Capture the cell that displays the provided text and extract its (x, y) central coordinate. 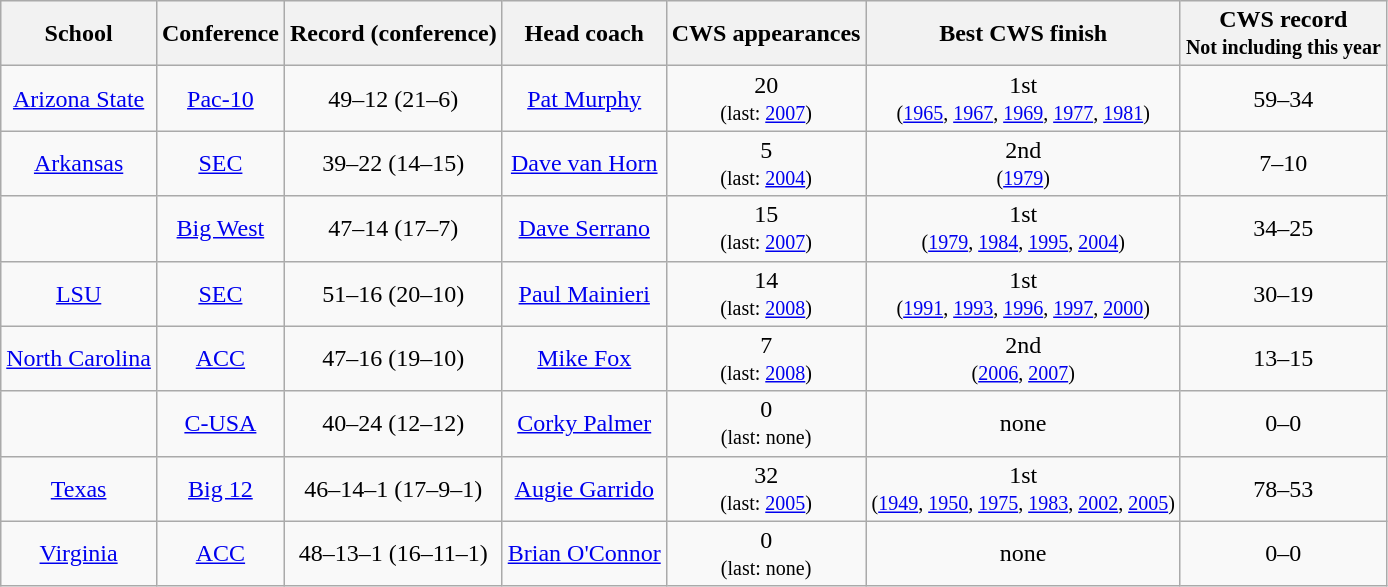
Dave van Horn (584, 164)
Pac-10 (220, 98)
59–34 (1283, 98)
Corky Palmer (584, 424)
30–19 (1283, 294)
39–22 (14–15) (393, 164)
2nd(1979) (1023, 164)
34–25 (1283, 228)
Big 12 (220, 488)
Conference (220, 34)
Virginia (79, 554)
49–12 (21–6) (393, 98)
Head coach (584, 34)
Augie Garrido (584, 488)
5(last: 2004) (766, 164)
78–53 (1283, 488)
1st(1991, 1993, 1996, 1997, 2000) (1023, 294)
47–16 (19–10) (393, 358)
13–15 (1283, 358)
15(last: 2007) (766, 228)
North Carolina (79, 358)
20 (last: 2007) (766, 98)
32(last: 2005) (766, 488)
Paul Mainieri (584, 294)
Mike Fox (584, 358)
Brian O'Connor (584, 554)
C-USA (220, 424)
Arizona State (79, 98)
Best CWS finish (1023, 34)
7(last: 2008) (766, 358)
Big West (220, 228)
40–24 (12–12) (393, 424)
1st(1949, 1950, 1975, 1983, 2002, 2005) (1023, 488)
CWS appearances (766, 34)
Dave Serrano (584, 228)
51–16 (20–10) (393, 294)
47–14 (17–7) (393, 228)
14(last: 2008) (766, 294)
Record (conference) (393, 34)
CWS recordNot including this year (1283, 34)
Pat Murphy (584, 98)
48–13–1 (16–11–1) (393, 554)
2nd(2006, 2007) (1023, 358)
LSU (79, 294)
1st (1965, 1967, 1969, 1977, 1981) (1023, 98)
Arkansas (79, 164)
7–10 (1283, 164)
46–14–1 (17–9–1) (393, 488)
1st(1979, 1984, 1995, 2004) (1023, 228)
Texas (79, 488)
School (79, 34)
